Search for the cell housing the specified text and yield its (x, y) center coordinate. 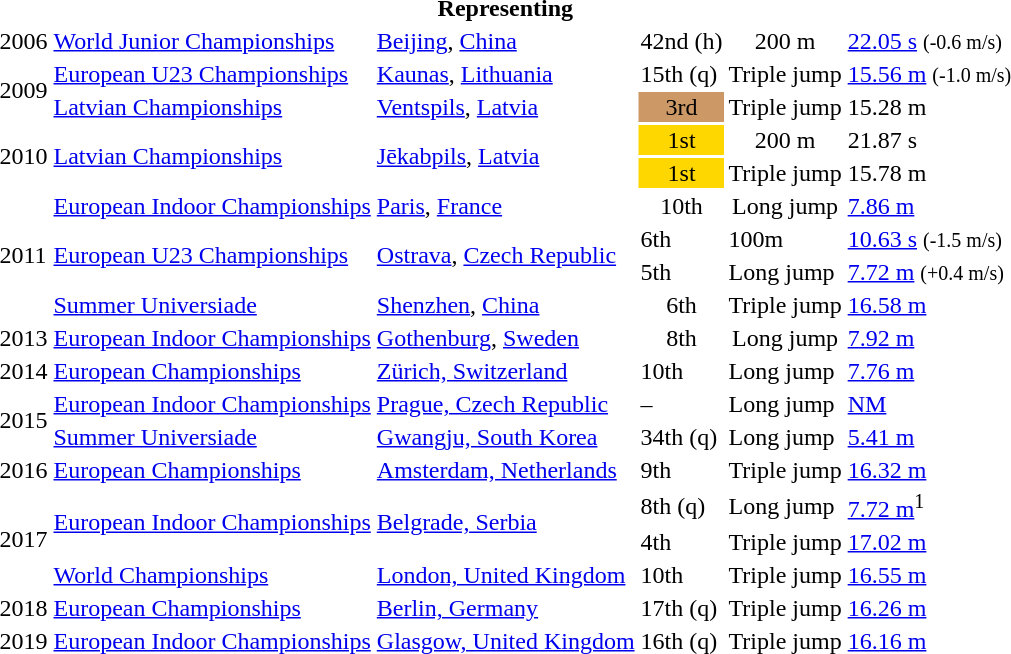
3rd (682, 107)
Beijing, China (506, 41)
– (682, 404)
4th (682, 542)
Berlin, Germany (506, 608)
World Championships (212, 575)
42nd (h) (682, 41)
London, United Kingdom (506, 575)
15th (q) (682, 74)
Ventspils, Latvia (506, 107)
Jēkabpils, Latvia (506, 156)
Kaunas, Lithuania (506, 74)
Belgrade, Serbia (506, 522)
Ostrava, Czech Republic (506, 256)
17th (q) (682, 608)
Paris, France (506, 206)
100m (785, 239)
8th (682, 338)
Prague, Czech Republic (506, 404)
World Junior Championships (212, 41)
5th (682, 272)
Gothenburg, Sweden (506, 338)
Zürich, Switzerland (506, 371)
9th (682, 470)
Gwangju, South Korea (506, 437)
34th (q) (682, 437)
8th (q) (682, 506)
Amsterdam, Netherlands (506, 470)
Shenzhen, China (506, 305)
